For the text-containing cell, return its midpoint in [X, Y] coordinate format. 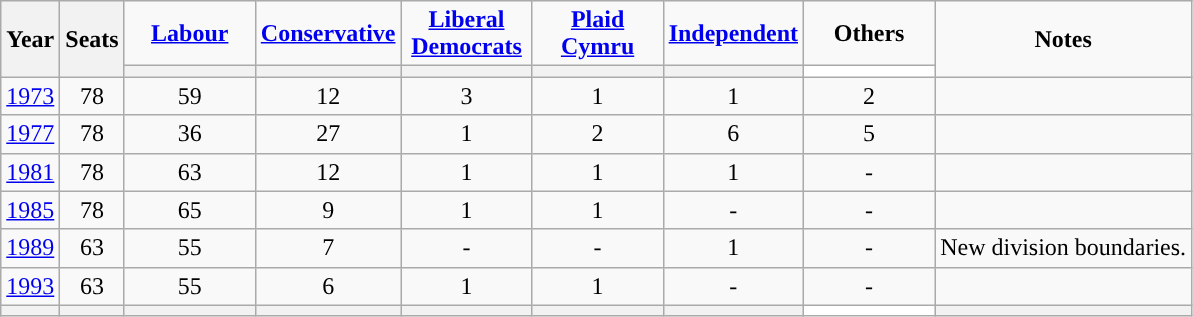
3 [466, 96]
Labour [190, 34]
1977 [30, 134]
65 [190, 210]
59 [190, 96]
1985 [30, 210]
Seats [92, 39]
Conservative [328, 34]
1973 [30, 96]
Others [870, 34]
27 [328, 134]
Liberal Democrats [466, 34]
Year [30, 39]
New division boundaries. [1064, 248]
1989 [30, 248]
36 [190, 134]
1981 [30, 172]
Independent [733, 34]
7 [328, 248]
1993 [30, 286]
5 [870, 134]
9 [328, 210]
Notes [1064, 39]
Plaid Cymru [598, 34]
